Find where the given text appears and provide that cell's center as [X, Y] coordinate. 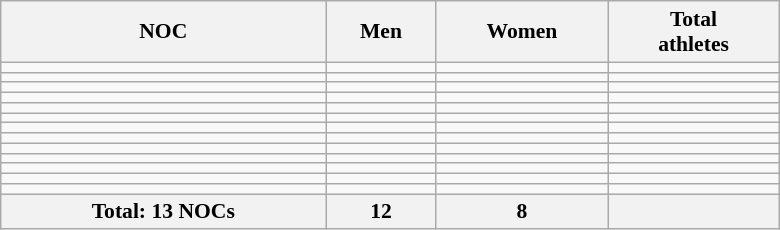
Total: 13 NOCs [164, 212]
Men [381, 32]
12 [381, 212]
NOC [164, 32]
8 [522, 212]
Totalathletes [694, 32]
Women [522, 32]
